From the cell containing the given text, extract its center point as [X, Y] coordinate. 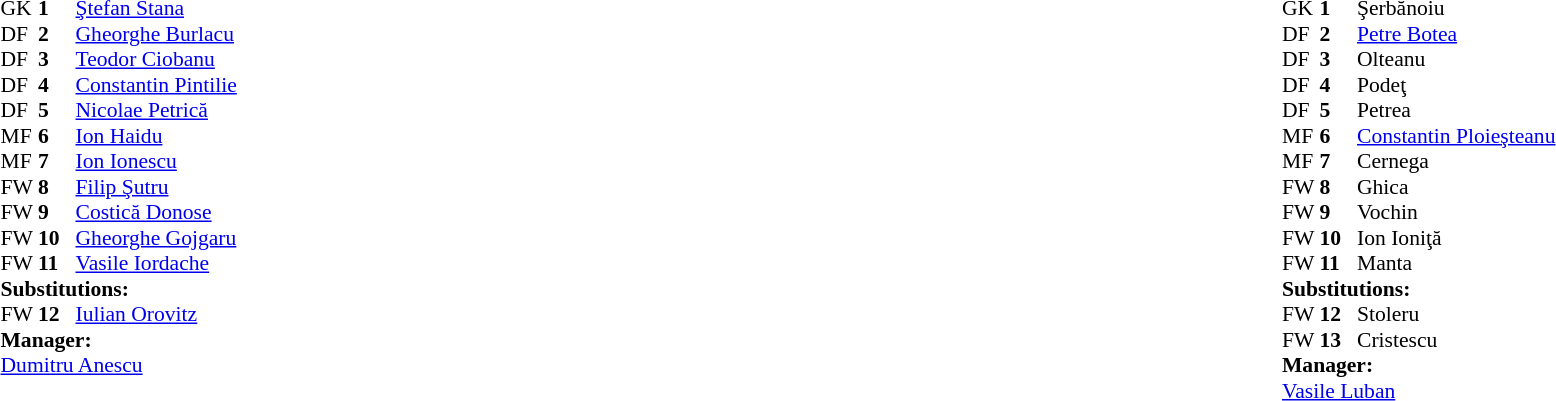
Constantin Pintilie [156, 85]
Ghica [1456, 187]
Filip Şutru [156, 187]
13 [1338, 340]
Teodor Ciobanu [156, 59]
Constantin Ploieşteanu [1456, 136]
Olteanu [1456, 59]
Cristescu [1456, 340]
Vasile Iordache [156, 263]
Podeţ [1456, 85]
Stoleru [1456, 315]
Manta [1456, 263]
Ion Haidu [156, 136]
Cernega [1456, 161]
Ion Ioniţă [1456, 238]
Gheorghe Burlacu [156, 34]
Iulian Orovitz [156, 315]
Petre Botea [1456, 34]
Gheorghe Gojgaru [156, 238]
Dumitru Anescu [118, 365]
Nicolae Petrică [156, 111]
Costică Donose [156, 213]
Ion Ionescu [156, 161]
Petrea [1456, 111]
Vochin [1456, 213]
